Locate the cell with the specified text and output its [X, Y] center coordinate. 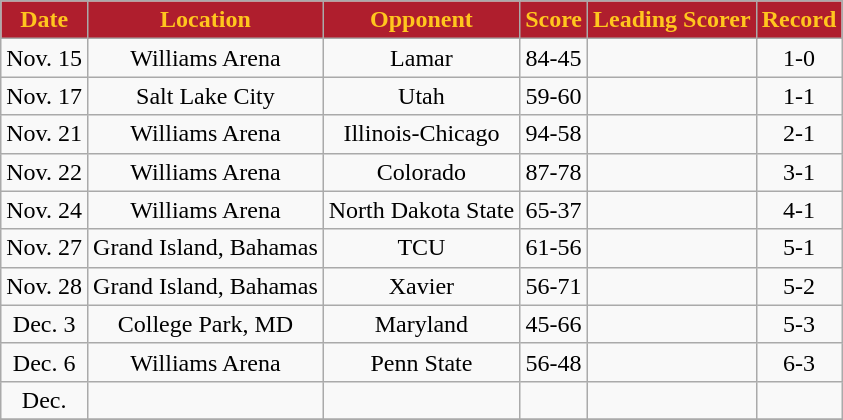
Nov. 28 [44, 286]
4-1 [799, 210]
6-3 [799, 362]
3-1 [799, 172]
Nov. 15 [44, 58]
5-3 [799, 324]
Leading Scorer [672, 20]
59-60 [554, 96]
2-1 [799, 134]
5-1 [799, 248]
Dec. 6 [44, 362]
87-78 [554, 172]
Nov. 22 [44, 172]
Score [554, 20]
TCU [421, 248]
Colorado [421, 172]
Record [799, 20]
94-58 [554, 134]
Nov. 17 [44, 96]
5-2 [799, 286]
Location [206, 20]
Lamar [421, 58]
Xavier [421, 286]
Dec. [44, 400]
College Park, MD [206, 324]
Dec. 3 [44, 324]
45-66 [554, 324]
Salt Lake City [206, 96]
56-48 [554, 362]
84-45 [554, 58]
Nov. 24 [44, 210]
Maryland [421, 324]
1-0 [799, 58]
61-56 [554, 248]
North Dakota State [421, 210]
Utah [421, 96]
Nov. 27 [44, 248]
Date [44, 20]
Illinois-Chicago [421, 134]
Opponent [421, 20]
56-71 [554, 286]
Nov. 21 [44, 134]
Penn State [421, 362]
1-1 [799, 96]
65-37 [554, 210]
